Provide the (x, y) coordinate of the cell's center where the given text is located.  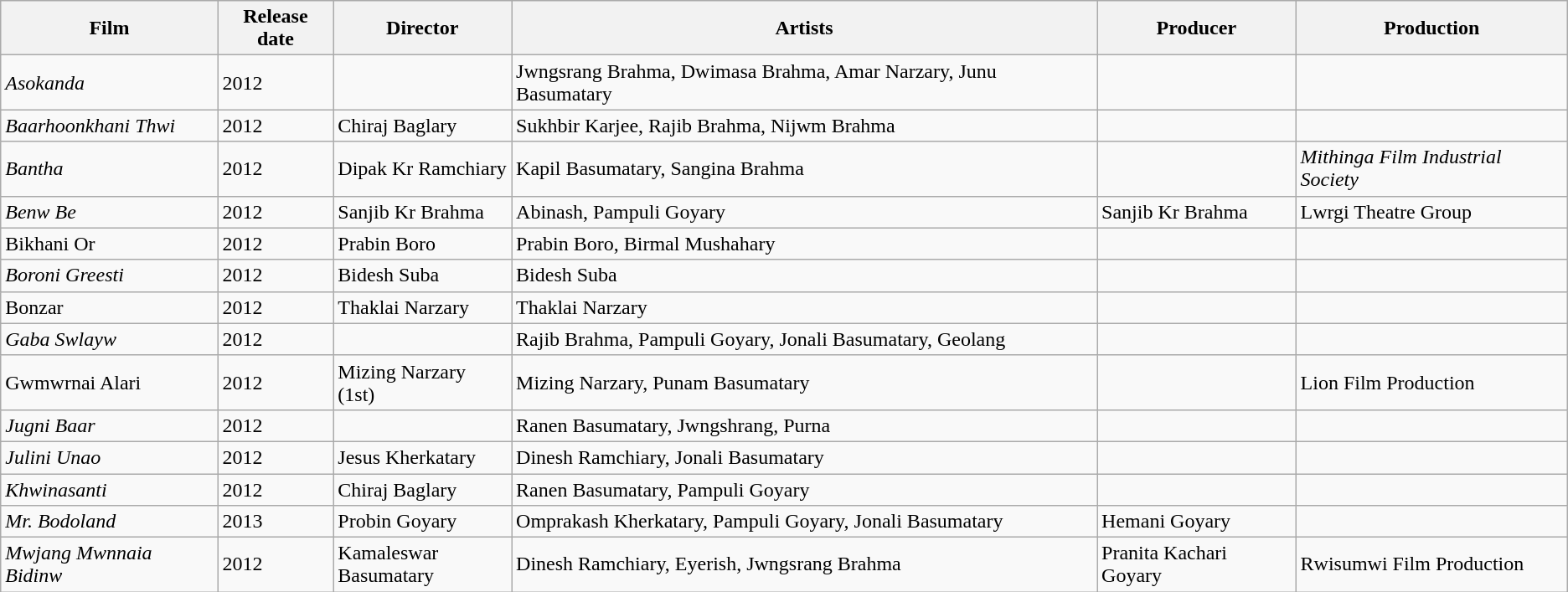
Omprakash Kherkatary, Pampuli Goyary, Jonali Basumatary (804, 522)
Ranen Basumatary, Pampuli Goyary (804, 490)
Production (1431, 28)
Kapil Basumatary, Sangina Brahma (804, 169)
Lwrgi Theatre Group (1431, 212)
Dipak Kr Ramchiary (422, 169)
Prabin Boro, Birmal Mushahary (804, 244)
Mr. Bodoland (109, 522)
Probin Goyary (422, 522)
Bantha (109, 169)
Baarhoonkhani Thwi (109, 126)
Gaba Swlayw (109, 339)
Dinesh Ramchiary, Eyerish, Jwngsrang Brahma (804, 564)
Sukhbir Karjee, Rajib Brahma, Nijwm Brahma (804, 126)
Asokanda (109, 82)
KamaleswarBasumatary (422, 564)
Ranen Basumatary, Jwngshrang, Purna (804, 425)
Khwinasanti (109, 490)
Julini Unao (109, 457)
Pranita Kachari Goyary (1196, 564)
Jesus Kherkatary (422, 457)
Benw Be (109, 212)
Mizing Narzary (1st) (422, 382)
Bikhani Or (109, 244)
Mithinga Film Industrial Society (1431, 169)
2013 (276, 522)
Rwisumwi Film Production (1431, 564)
Abinash, Pampuli Goyary (804, 212)
Producer (1196, 28)
Director (422, 28)
Hemani Goyary (1196, 522)
Artists (804, 28)
Jugni Baar (109, 425)
Boroni Greesti (109, 275)
Release date (276, 28)
Jwngsrang Brahma, Dwimasa Brahma, Amar Narzary, Junu Basumatary (804, 82)
Gwmwrnai Alari (109, 382)
Mizing Narzary, Punam Basumatary (804, 382)
Dinesh Ramchiary, Jonali Basumatary (804, 457)
Lion Film Production (1431, 382)
Bonzar (109, 307)
Film (109, 28)
Prabin Boro (422, 244)
Mwjang Mwnnaia Bidinw (109, 564)
Rajib Brahma, Pampuli Goyary, Jonali Basumatary, Geolang (804, 339)
